Detect which cell encompasses the target text, then output its [x, y] center coordinate. 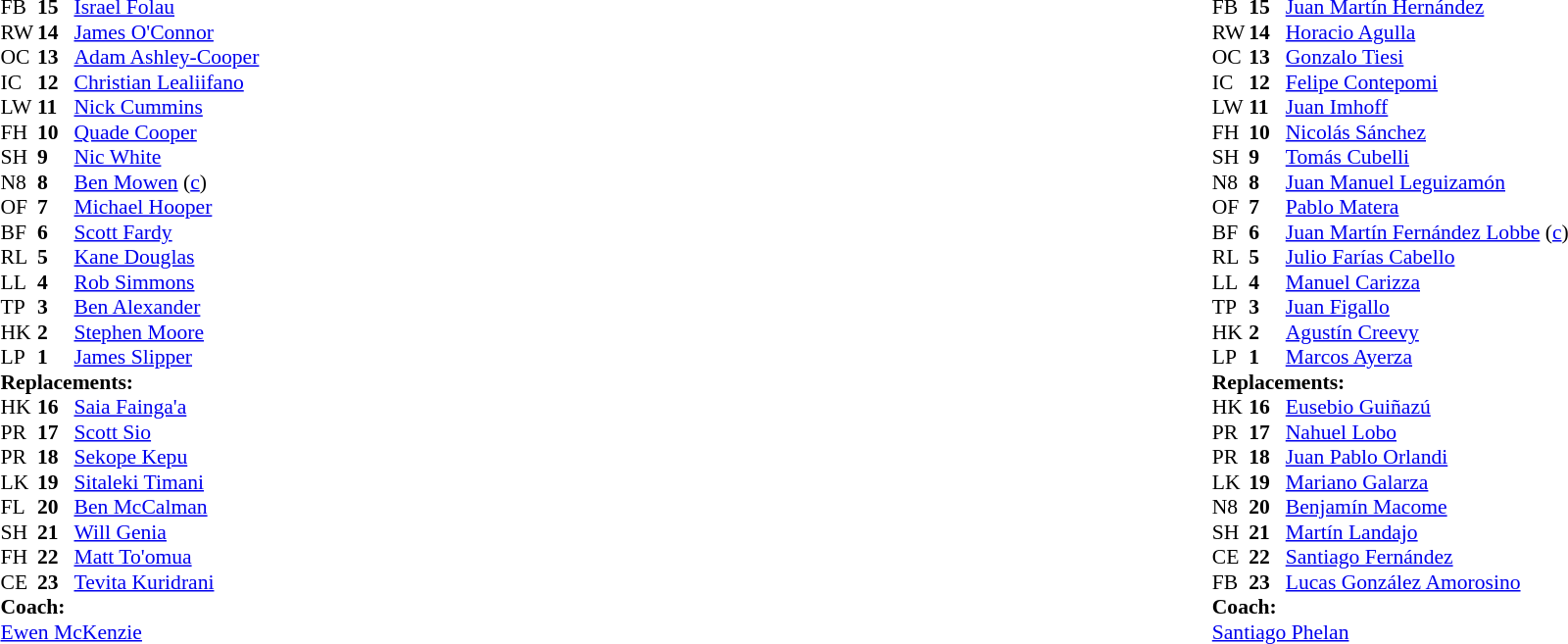
Ben McCalman [167, 507]
Sekope Kepu [167, 458]
Scott Sio [167, 432]
FL [19, 507]
Sitaleki Timani [167, 482]
Nic White [167, 158]
Adam Ashley-Cooper [167, 58]
Coach: [129, 607]
James O'Connor [167, 32]
James Slipper [167, 358]
Rob Simmons [167, 282]
Matt To'omua [167, 558]
Saia Fainga'a [167, 407]
Quade Cooper [167, 132]
Michael Hooper [167, 207]
Kane Douglas [167, 258]
Ben Mowen (c) [167, 182]
Replacements: [129, 382]
Will Genia [167, 532]
Nick Cummins [167, 107]
Christian Lealiifano [167, 82]
FB [1231, 582]
Ben Alexander [167, 307]
Tevita Kuridrani [167, 582]
Scott Fardy [167, 232]
Stephen Moore [167, 332]
